Pinpoint the cell where the given text exists, returning its [X, Y] midpoint coordinate. 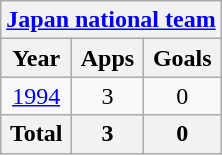
Goals [182, 58]
Japan national team [111, 20]
Year [36, 58]
Total [36, 134]
1994 [36, 96]
Apps [108, 58]
